Provide the (X, Y) coordinate of the cell's center where the given text is located.  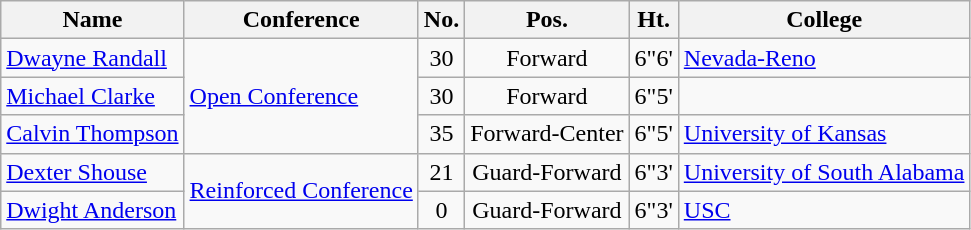
Pos. (547, 20)
No. (441, 20)
Michael Clarke (92, 96)
Open Conference (301, 96)
Name (92, 20)
Dwight Anderson (92, 210)
University of Kansas (824, 134)
Calvin Thompson (92, 134)
USC (824, 210)
Conference (301, 20)
21 (441, 172)
35 (441, 134)
College (824, 20)
0 (441, 210)
6"6' (654, 58)
University of South Alabama (824, 172)
Forward-Center (547, 134)
Dwayne Randall (92, 58)
Reinforced Conference (301, 191)
Ht. (654, 20)
Nevada-Reno (824, 58)
Dexter Shouse (92, 172)
